Return [x, y] of the center of cell containing provided text 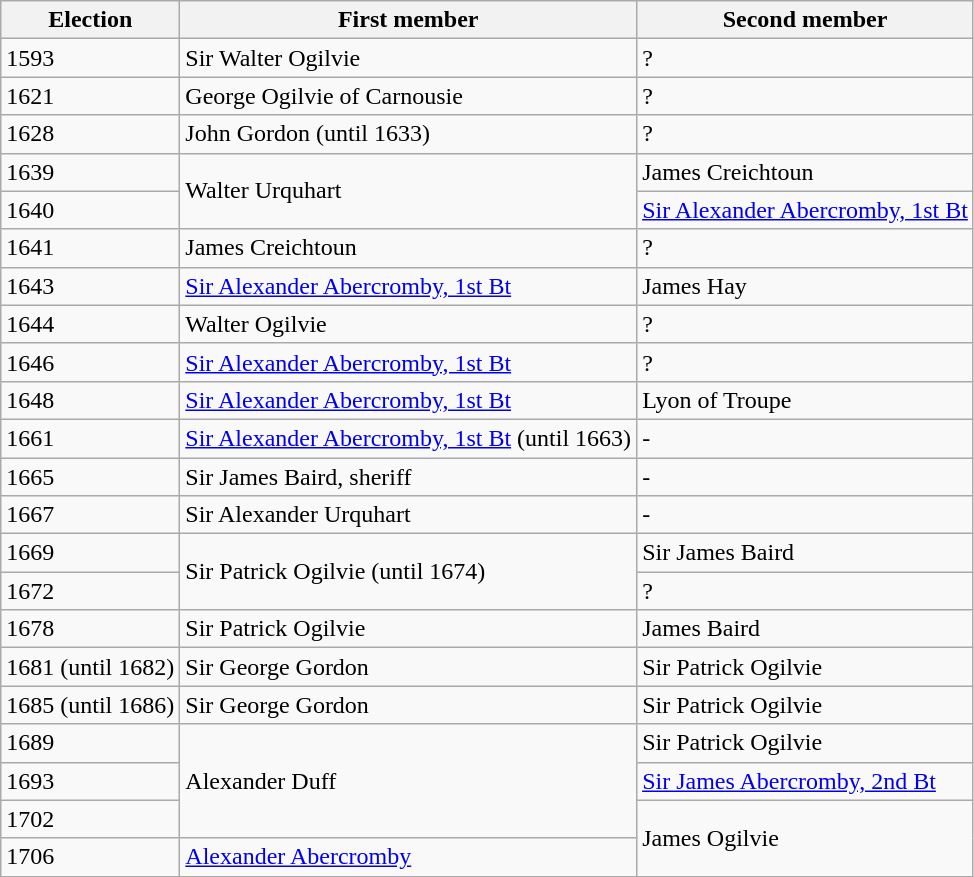
James Ogilvie [806, 838]
Walter Urquhart [408, 191]
Sir James Abercromby, 2nd Bt [806, 781]
Alexander Abercromby [408, 857]
1706 [90, 857]
Sir Walter Ogilvie [408, 58]
1702 [90, 819]
James Hay [806, 286]
Walter Ogilvie [408, 324]
Alexander Duff [408, 781]
1685 (until 1686) [90, 705]
1644 [90, 324]
1681 (until 1682) [90, 667]
1621 [90, 96]
1628 [90, 134]
1661 [90, 438]
John Gordon (until 1633) [408, 134]
1667 [90, 515]
1669 [90, 553]
Sir James Baird, sheriff [408, 477]
Sir Patrick Ogilvie (until 1674) [408, 572]
Sir Alexander Abercromby, 1st Bt (until 1663) [408, 438]
1672 [90, 591]
George Ogilvie of Carnousie [408, 96]
Election [90, 20]
1643 [90, 286]
First member [408, 20]
1646 [90, 362]
1689 [90, 743]
1648 [90, 400]
Second member [806, 20]
1641 [90, 248]
1665 [90, 477]
Sir James Baird [806, 553]
1678 [90, 629]
Sir Alexander Urquhart [408, 515]
James Baird [806, 629]
1639 [90, 172]
1593 [90, 58]
Lyon of Troupe [806, 400]
1640 [90, 210]
1693 [90, 781]
